Locate the cell with the specified text and output its [x, y] center coordinate. 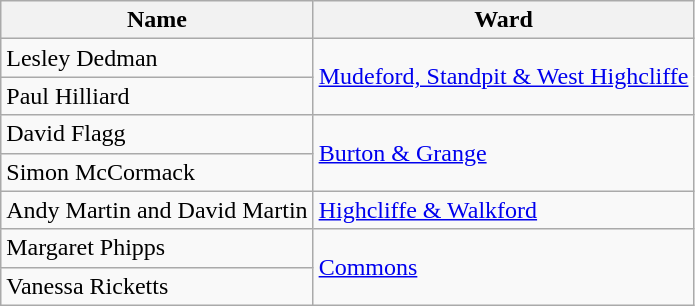
Burton & Grange [504, 153]
Margaret Phipps [157, 248]
Highcliffe & Walkford [504, 210]
Simon McCormack [157, 172]
Name [157, 20]
Andy Martin and David Martin [157, 210]
Commons [504, 267]
Mudeford, Standpit & West Highcliffe [504, 77]
David Flagg [157, 134]
Paul Hilliard [157, 96]
Lesley Dedman [157, 58]
Ward [504, 20]
Vanessa Ricketts [157, 286]
